Capture the cell that displays the provided text and extract its (X, Y) central coordinate. 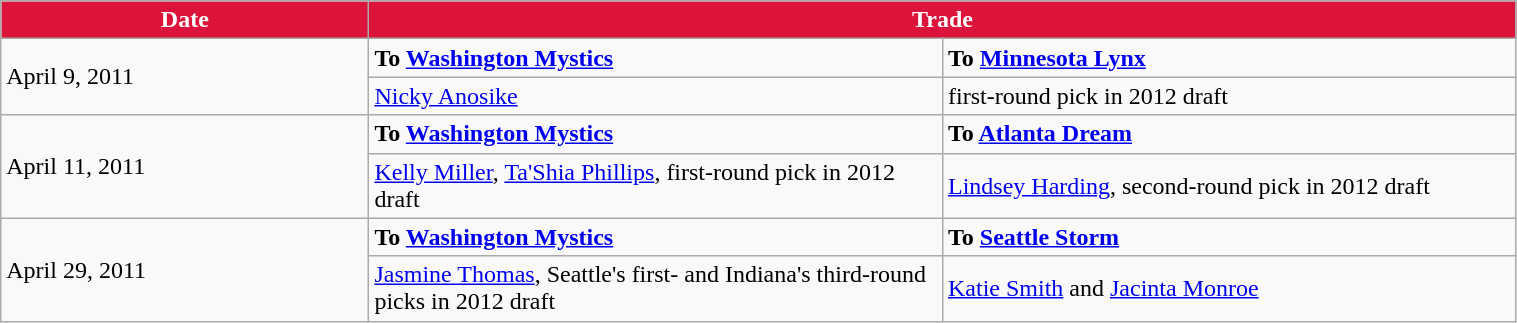
Kelly Miller, Ta'Shia Phillips, first-round pick in 2012 draft (656, 186)
To Minnesota Lynx (1229, 58)
April 29, 2011 (185, 270)
April 9, 2011 (185, 77)
Katie Smith and Jacinta Monroe (1229, 288)
Date (185, 20)
first-round pick in 2012 draft (1229, 96)
April 11, 2011 (185, 166)
To Seattle Storm (1229, 237)
Jasmine Thomas, Seattle's first- and Indiana's third-round picks in 2012 draft (656, 288)
Trade (942, 20)
Lindsey Harding, second-round pick in 2012 draft (1229, 186)
Nicky Anosike (656, 96)
To Atlanta Dream (1229, 134)
